Search for the cell housing the specified text and yield its (x, y) center coordinate. 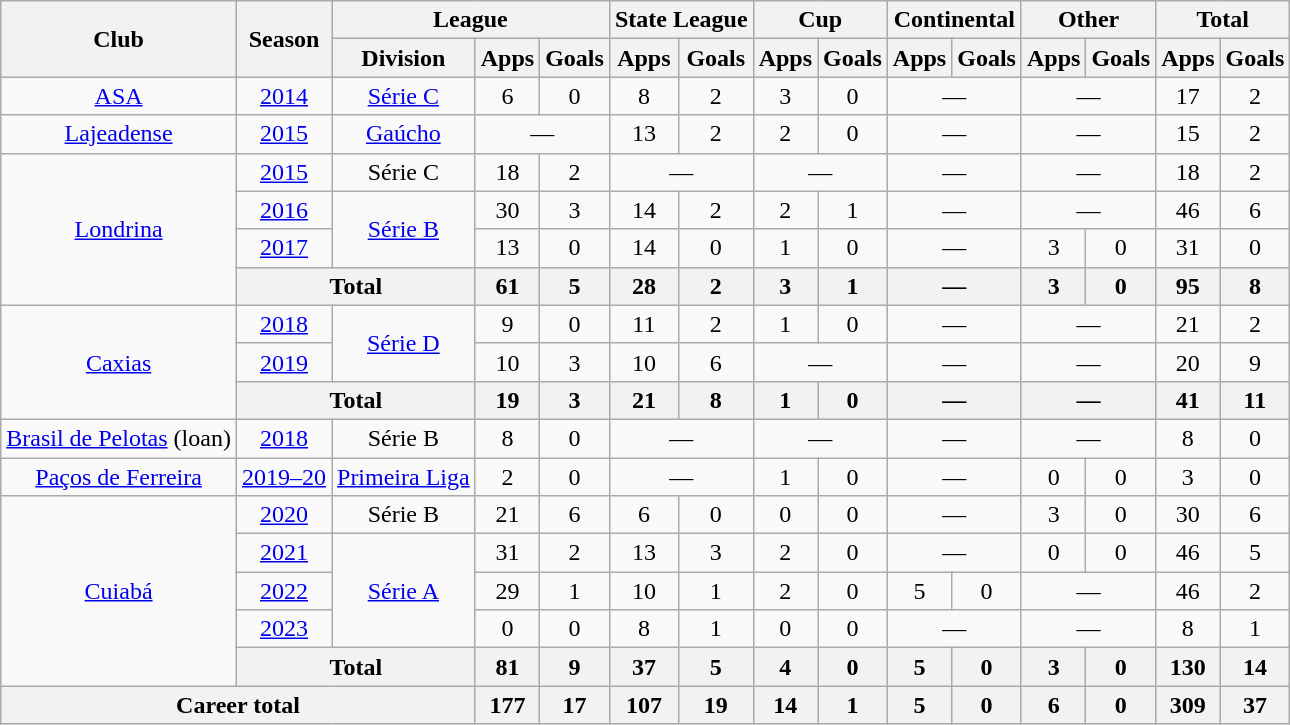
309 (1188, 705)
State League (681, 20)
4 (785, 667)
Cup (820, 20)
Gaúcho (404, 134)
2020 (284, 515)
Career total (238, 705)
Série A (404, 591)
107 (644, 705)
2023 (284, 629)
29 (507, 591)
20 (1188, 362)
Division (404, 58)
2022 (284, 591)
Paços de Ferreira (119, 477)
81 (507, 667)
Série D (404, 343)
2019–20 (284, 477)
Cuiabá (119, 591)
61 (507, 286)
League (471, 20)
177 (507, 705)
Other (1088, 20)
2017 (284, 248)
28 (644, 286)
ASA (119, 96)
2016 (284, 210)
Continental (954, 20)
Club (119, 39)
130 (1188, 667)
Season (284, 39)
15 (1188, 134)
Primeira Liga (404, 477)
2021 (284, 553)
2014 (284, 96)
Lajeadense (119, 134)
Caxias (119, 362)
Londrina (119, 229)
41 (1188, 400)
2019 (284, 362)
95 (1188, 286)
Brasil de Pelotas (loan) (119, 438)
